Capture the cell that displays the provided text and extract its (X, Y) central coordinate. 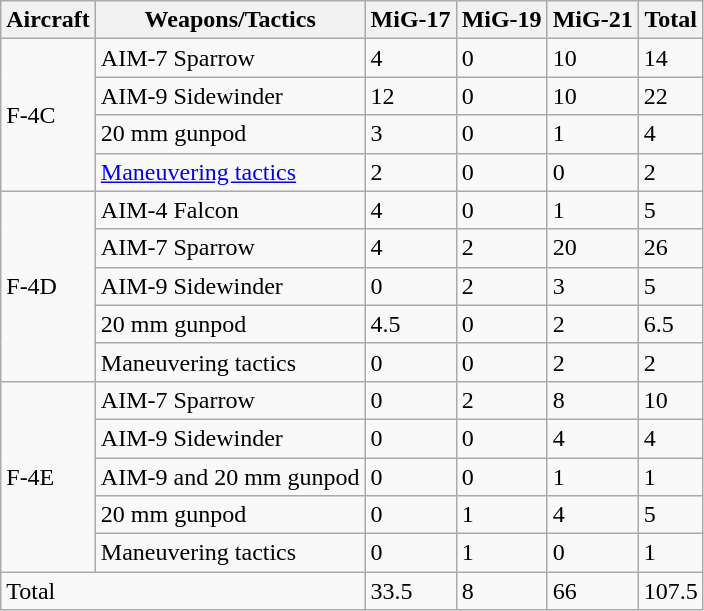
AIM-9 and 20 mm gunpod (230, 477)
MiG-17 (410, 20)
MiG-19 (502, 20)
107.5 (670, 591)
Weapons/Tactics (230, 20)
20 (592, 248)
26 (670, 248)
F-4D (48, 286)
66 (592, 591)
12 (410, 96)
22 (670, 96)
4.5 (410, 324)
Aircraft (48, 20)
33.5 (410, 591)
MiG-21 (592, 20)
6.5 (670, 324)
F-4C (48, 115)
F-4E (48, 476)
14 (670, 58)
AIM-4 Falcon (230, 210)
